Extract the [x, y] coordinate from the center of the cell holding the provided text.  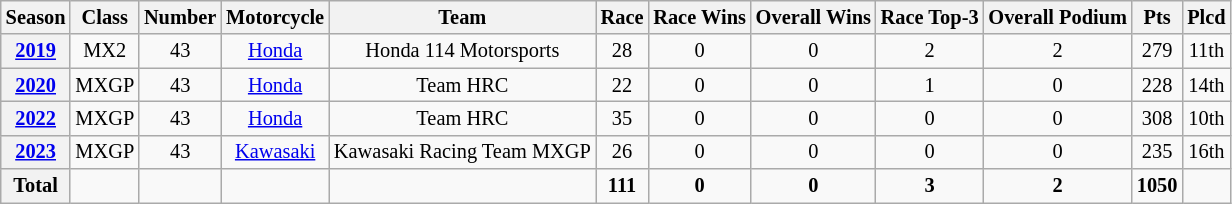
Total [36, 186]
2023 [36, 152]
235 [1157, 152]
Number [180, 17]
2022 [36, 118]
Overall Wins [814, 17]
26 [622, 152]
14th [1206, 85]
2020 [36, 85]
Pts [1157, 17]
22 [622, 85]
Race Top-3 [930, 17]
MX2 [104, 51]
Race Wins [699, 17]
111 [622, 186]
35 [622, 118]
Plcd [1206, 17]
Class [104, 17]
Kawasaki [275, 152]
1 [930, 85]
3 [930, 186]
28 [622, 51]
Race [622, 17]
1050 [1157, 186]
Kawasaki Racing Team MXGP [462, 152]
Overall Podium [1057, 17]
Season [36, 17]
228 [1157, 85]
Motorcycle [275, 17]
279 [1157, 51]
10th [1206, 118]
Team [462, 17]
11th [1206, 51]
308 [1157, 118]
16th [1206, 152]
2019 [36, 51]
Honda 114 Motorsports [462, 51]
